Determine the (X, Y) coordinate at the center of the cell enclosing the given text.  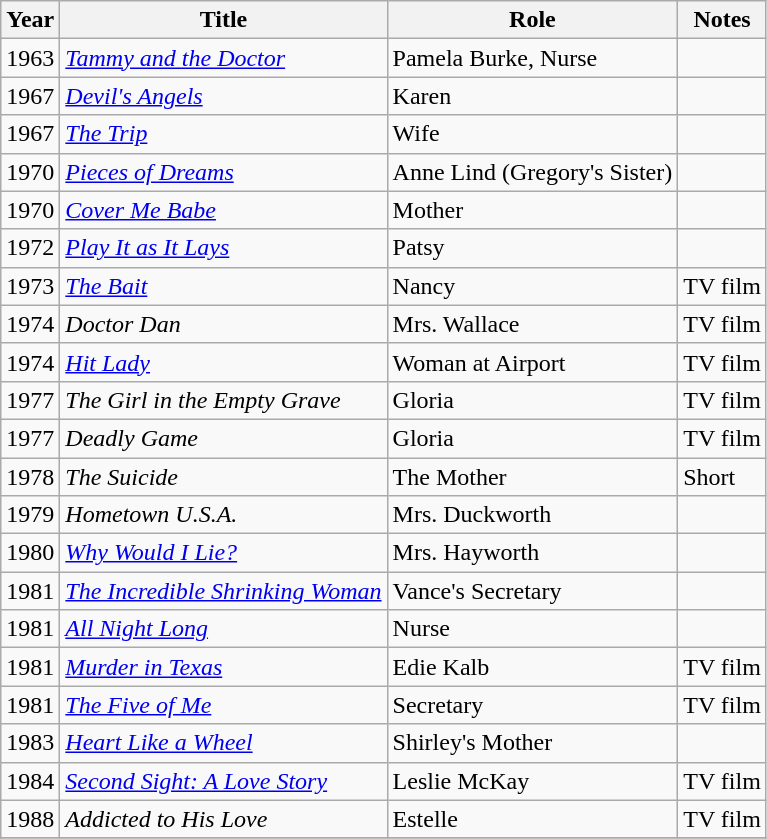
Mrs. Hayworth (532, 553)
Mrs. Wallace (532, 324)
The Bait (224, 286)
Hit Lady (224, 362)
The Five of Me (224, 705)
All Night Long (224, 629)
Shirley's Mother (532, 743)
The Girl in the Empty Grave (224, 400)
Title (224, 20)
Role (532, 20)
Addicted to His Love (224, 819)
Estelle (532, 819)
Second Sight: A Love Story (224, 781)
Why Would I Lie? (224, 553)
Pamela Burke, Nurse (532, 58)
1988 (30, 819)
Edie Kalb (532, 667)
Deadly Game (224, 438)
Short (722, 477)
Doctor Dan (224, 324)
Karen (532, 96)
Heart Like a Wheel (224, 743)
Year (30, 20)
Play It as It Lays (224, 248)
1972 (30, 248)
The Suicide (224, 477)
1973 (30, 286)
Patsy (532, 248)
Mother (532, 210)
Mrs. Duckworth (532, 515)
1984 (30, 781)
Murder in Texas (224, 667)
Devil's Angels (224, 96)
Anne Lind (Gregory's Sister) (532, 172)
The Trip (224, 134)
Notes (722, 20)
1979 (30, 515)
Hometown U.S.A. (224, 515)
Nancy (532, 286)
1980 (30, 553)
Pieces of Dreams (224, 172)
Woman at Airport (532, 362)
Cover Me Babe (224, 210)
Leslie McKay (532, 781)
Vance's Secretary (532, 591)
The Incredible Shrinking Woman (224, 591)
Wife (532, 134)
1963 (30, 58)
1978 (30, 477)
The Mother (532, 477)
Tammy and the Doctor (224, 58)
Secretary (532, 705)
1983 (30, 743)
Nurse (532, 629)
